Output the [X, Y] coordinate of the center of the cell containing the given text.  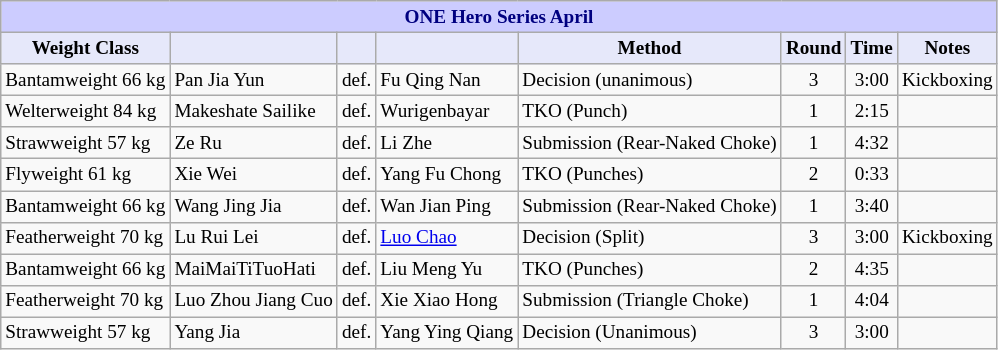
4:04 [872, 301]
Submission (Triangle Choke) [650, 301]
Luo Zhou Jiang Cuo [254, 301]
Decision (Unanimous) [650, 333]
Flyweight 61 kg [86, 175]
Time [872, 48]
3:40 [872, 206]
0:33 [872, 175]
Round [814, 48]
Xie Wei [254, 175]
Wan Jian Ping [447, 206]
2:15 [872, 111]
Welterweight 84 kg [86, 111]
Liu Meng Yu [447, 270]
ONE Hero Series April [499, 17]
Xie Xiao Hong [447, 301]
Decision (unanimous) [650, 80]
Fu Qing Nan [447, 80]
Yang Jia [254, 333]
Li Zhe [447, 143]
Weight Class [86, 48]
Ze Ru [254, 143]
Yang Fu Chong [447, 175]
Decision (Split) [650, 238]
Luo Chao [447, 238]
MaiMaiTiTuoHati [254, 270]
TKO (Punch) [650, 111]
Lu Rui Lei [254, 238]
Yang Ying Qiang [447, 333]
Notes [947, 48]
4:32 [872, 143]
Wurigenbayar [447, 111]
Wang Jing Jia [254, 206]
Method [650, 48]
4:35 [872, 270]
Makeshate Sailike [254, 111]
Pan Jia Yun [254, 80]
